Return (X, Y) of the center of cell containing provided text 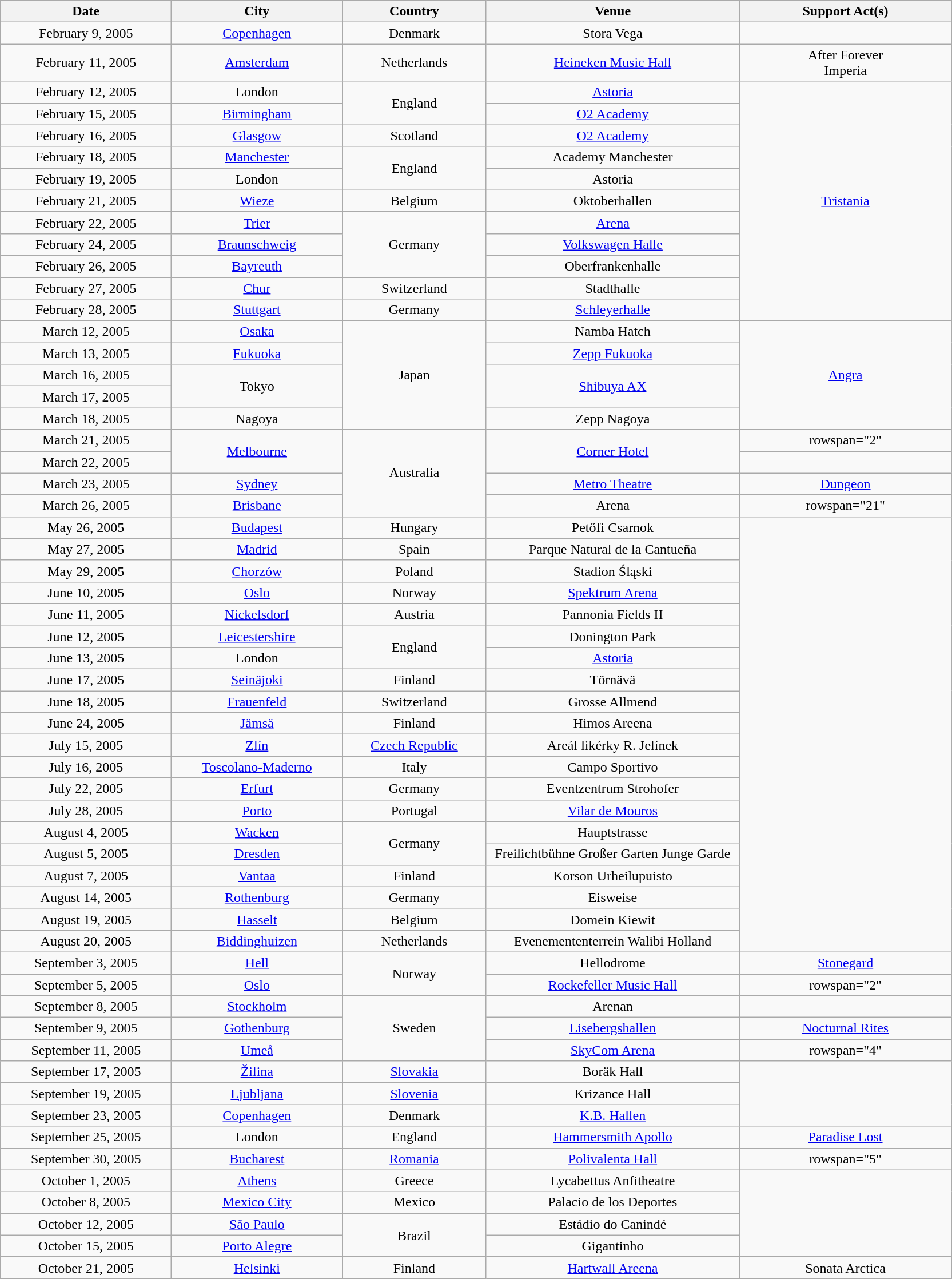
Zepp Nagoya (613, 419)
Heineken Music Hall (613, 63)
February 26, 2005 (86, 266)
Himos Areena (613, 724)
July 15, 2005 (86, 745)
June 11, 2005 (86, 614)
Tristania (845, 201)
Date (86, 11)
Metro Theatre (613, 484)
Stadthalle (613, 288)
August 19, 2005 (86, 919)
Dresden (257, 854)
August 20, 2005 (86, 941)
Romania (414, 1159)
September 5, 2005 (86, 984)
Lycabettus Anfitheatre (613, 1181)
March 22, 2005 (86, 462)
Bucharest (257, 1159)
Amsterdam (257, 63)
Scotland (414, 136)
Greece (414, 1181)
Spain (414, 549)
Petőfi Csarnok (613, 527)
Stadion Śląski (613, 571)
Palacio de los Deportes (613, 1202)
Biddinghuizen (257, 941)
Hasselt (257, 919)
Nagoya (257, 419)
Pannonia Fields II (613, 614)
June 18, 2005 (86, 702)
Korson Urheilupuisto (613, 876)
Corner Hotel (613, 451)
Hauptstrasse (613, 832)
Gigantinho (613, 1246)
Slovenia (414, 1094)
Spektrum Arena (613, 593)
Stockholm (257, 1007)
Braunschweig (257, 244)
Poland (414, 571)
Osaka (257, 332)
Lisebergshallen (613, 1028)
Japan (414, 375)
February 27, 2005 (86, 288)
May 27, 2005 (86, 549)
City (257, 11)
Angra (845, 375)
Australia (414, 473)
Mexico City (257, 1202)
Brisbane (257, 506)
Budapest (257, 527)
Frauenfeld (257, 702)
March 13, 2005 (86, 353)
October 1, 2005 (86, 1181)
September 25, 2005 (86, 1137)
September 3, 2005 (86, 963)
June 24, 2005 (86, 724)
Brazil (414, 1235)
Zlín (257, 745)
Hellodrome (613, 963)
Tokyo (257, 386)
Nocturnal Rites (845, 1028)
Dungeon (845, 484)
Helsinki (257, 1268)
Vilar de Mouros (613, 811)
Manchester (257, 157)
Porto Alegre (257, 1246)
Sonata Arctica (845, 1268)
February 9, 2005 (86, 33)
February 16, 2005 (86, 136)
March 26, 2005 (86, 506)
March 23, 2005 (86, 484)
Rothenburg (257, 897)
June 13, 2005 (86, 658)
Freilichtbühne Großer Garten Junge Garde (613, 854)
September 23, 2005 (86, 1115)
Estádio do Canindé (613, 1224)
Chorzów (257, 571)
Domein Kiewit (613, 919)
Schleyerhalle (613, 310)
Italy (414, 767)
Portugal (414, 811)
March 16, 2005 (86, 375)
Hammersmith Apollo (613, 1137)
Eventzentrum Strohofer (613, 789)
After ForeverImperia (845, 63)
Oktoberhallen (613, 201)
July 22, 2005 (86, 789)
February 21, 2005 (86, 201)
Czech Republic (414, 745)
Austria (414, 614)
Stora Vega (613, 33)
Support Act(s) (845, 11)
Stonegard (845, 963)
Krizance Hall (613, 1094)
Campo Sportivo (613, 767)
September 17, 2005 (86, 1072)
K.B. Hallen (613, 1115)
Birmingham (257, 114)
Leicestershire (257, 637)
September 30, 2005 (86, 1159)
February 12, 2005 (86, 92)
February 15, 2005 (86, 114)
September 19, 2005 (86, 1094)
October 15, 2005 (86, 1246)
March 21, 2005 (86, 440)
Donington Park (613, 637)
October 12, 2005 (86, 1224)
March 18, 2005 (86, 419)
Academy Manchester (613, 157)
Madrid (257, 549)
São Paulo (257, 1224)
Areál likérky R. Jelínek (613, 745)
August 14, 2005 (86, 897)
Country (414, 11)
Arenan (613, 1007)
Vantaa (257, 876)
February 11, 2005 (86, 63)
Venue (613, 11)
May 26, 2005 (86, 527)
Polivalenta Hall (613, 1159)
June 17, 2005 (86, 680)
Wacken (257, 832)
rowspan="4" (845, 1050)
Boräk Hall (613, 1072)
Bayreuth (257, 266)
Ljubljana (257, 1094)
February 24, 2005 (86, 244)
February 19, 2005 (86, 179)
Sydney (257, 484)
June 10, 2005 (86, 593)
Sweden (414, 1028)
September 11, 2005 (86, 1050)
Toscolano-Maderno (257, 767)
July 16, 2005 (86, 767)
Zepp Fukuoka (613, 353)
September 9, 2005 (86, 1028)
Paradise Lost (845, 1137)
June 12, 2005 (86, 637)
Grosse Allmend (613, 702)
October 21, 2005 (86, 1268)
May 29, 2005 (86, 571)
Oberfrankenhalle (613, 266)
Hungary (414, 527)
Törnävä (613, 680)
Hartwall Areena (613, 1268)
Umeå (257, 1050)
Namba Hatch (613, 332)
August 5, 2005 (86, 854)
Nickelsdorf (257, 614)
February 22, 2005 (86, 223)
February 28, 2005 (86, 310)
September 8, 2005 (86, 1007)
Hell (257, 963)
August 7, 2005 (86, 876)
Stuttgart (257, 310)
Volkswagen Halle (613, 244)
rowspan="21" (845, 506)
Fukuoka (257, 353)
Žilina (257, 1072)
Rockefeller Music Hall (613, 984)
Mexico (414, 1202)
Evenemententerrein Walibi Holland (613, 941)
Shibuya AX (613, 386)
Athens (257, 1181)
Slovakia (414, 1072)
Gothenburg (257, 1028)
Parque Natural de la Cantueña (613, 549)
Trier (257, 223)
Melbourne (257, 451)
July 28, 2005 (86, 811)
Eisweise (613, 897)
March 12, 2005 (86, 332)
Glasgow (257, 136)
Wieze (257, 201)
Porto (257, 811)
Seinäjoki (257, 680)
SkyCom Arena (613, 1050)
October 8, 2005 (86, 1202)
rowspan="5" (845, 1159)
Jämsä (257, 724)
March 17, 2005 (86, 397)
Chur (257, 288)
February 18, 2005 (86, 157)
Erfurt (257, 789)
August 4, 2005 (86, 832)
